Capture the cell that displays the provided text and extract its [X, Y] central coordinate. 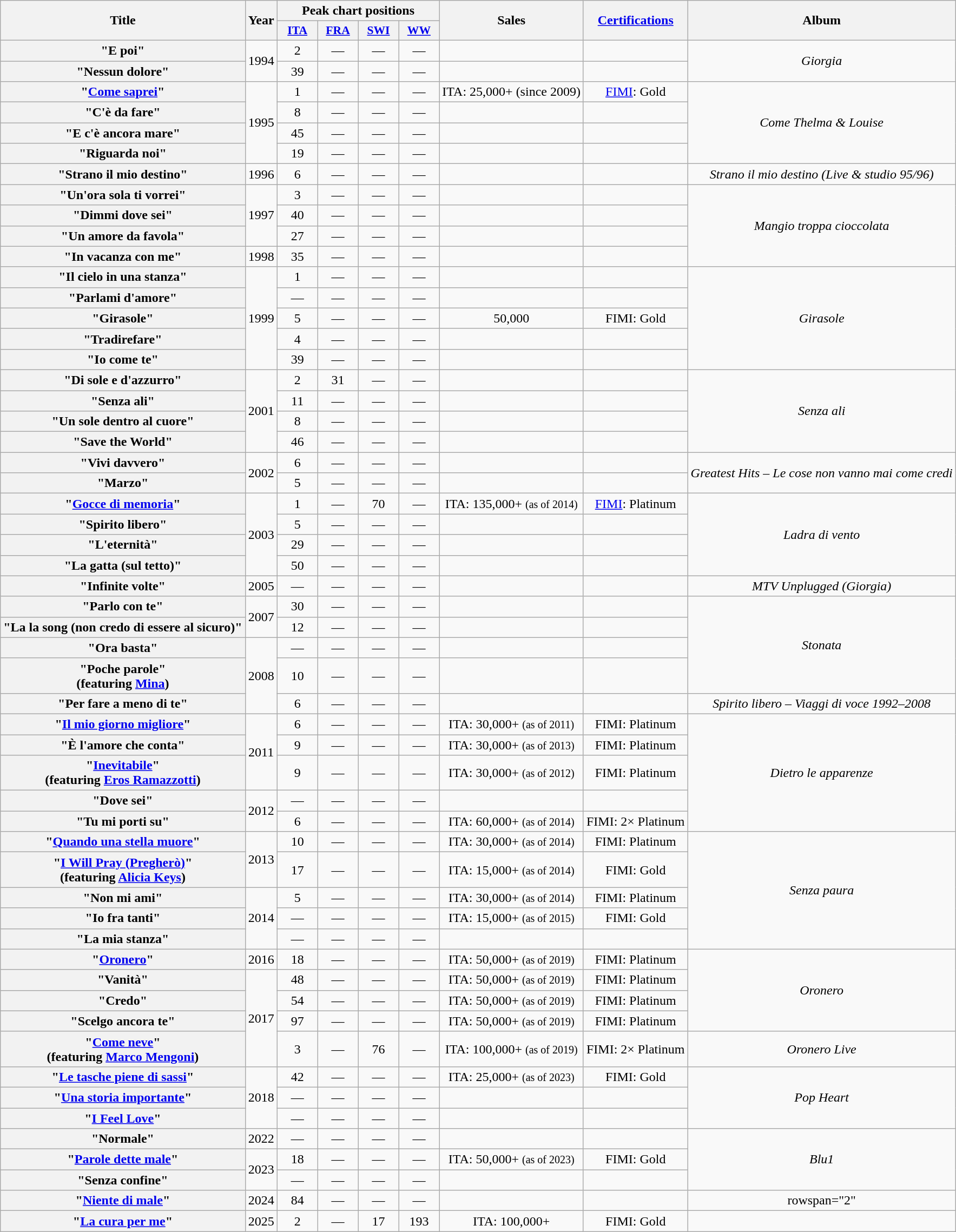
2023 [261, 1170]
Oronero Live [821, 1049]
29 [298, 545]
"Ora basta" [123, 648]
"Credo" [123, 1000]
2014 [261, 918]
"La gatta (sul tetto)" [123, 565]
1999 [261, 318]
2022 [261, 1139]
Album [821, 21]
2002 [261, 473]
Blu1 [821, 1159]
ITA: 30,000+ (as of 2011) [512, 724]
97 [298, 1021]
"Scelgo ancora te" [123, 1021]
"Strano il mio destino" [123, 174]
ITA: 30,000+ (as of 2012) [512, 773]
ITA: 15,000+ (as of 2015) [512, 918]
ITA: 135,000+ (as of 2014) [512, 504]
"Di sole e d'azzurro" [123, 380]
1998 [261, 256]
"Per fare a meno di te" [123, 703]
ITA: 50,000+ (as of 2023) [512, 1159]
"Dimmi dove sei" [123, 215]
WW [419, 31]
"Dove sei" [123, 801]
27 [298, 236]
2011 [261, 752]
"La la song (non credo di essere al sicuro)" [123, 627]
2008 [261, 675]
Senza ali [821, 411]
Spirito libero – Viaggi di voce 1992–2008 [821, 703]
Pop Heart [821, 1097]
"Infinite volte" [123, 586]
FRA [338, 31]
12 [298, 627]
1996 [261, 174]
2017 [261, 1018]
"Tu mi porti su" [123, 821]
Greatest Hits – Le cose non vanno mai come credi [821, 473]
42 [298, 1077]
Giorgia [821, 61]
"Io come te" [123, 359]
"Gocce di memoria" [123, 504]
Sales [512, 21]
ITA: 25,000+ (as of 2023) [512, 1077]
4 [298, 339]
2013 [261, 859]
"Parole dette male" [123, 1159]
2005 [261, 586]
"Un sole dentro al cuore" [123, 421]
ITA: 60,000+ (as of 2014) [512, 821]
"E c'è ancora mare" [123, 133]
84 [298, 1201]
2025 [261, 1221]
19 [298, 154]
"Un amore da favola" [123, 236]
"Io fra tanti" [123, 918]
35 [298, 256]
31 [338, 380]
70 [379, 504]
"Parlo con te" [123, 607]
"Riguarda noi" [123, 154]
Title [123, 21]
ITA: 100,000+ (as of 2019) [512, 1049]
2018 [261, 1097]
"Non mi ami" [123, 898]
Peak chart positions [358, 11]
"Save the World" [123, 442]
1994 [261, 61]
Oronero [821, 990]
"E poi" [123, 50]
"Niente di male" [123, 1201]
Come Thelma & Louise [821, 123]
"Poche parole"(featuring Mina) [123, 675]
"Vanità" [123, 980]
Dietro le apparenze [821, 773]
Ladra di vento [821, 535]
Strano il mio destino (Live & studio 95/96) [821, 174]
46 [298, 442]
Stonata [821, 645]
ITA [298, 31]
45 [298, 133]
"Il mio giorno migliore" [123, 724]
"Marzo" [123, 483]
30 [298, 607]
"Oronero" [123, 959]
"Nessun dolore" [123, 71]
"L'eternità" [123, 545]
Senza paura [821, 891]
Girasole [821, 318]
"La cura per me" [123, 1221]
"Senza ali" [123, 401]
ITA: 15,000+ (as of 2014) [512, 870]
SWI [379, 31]
"Normale" [123, 1139]
ITA: 100,000+ [512, 1221]
"C'è da fare" [123, 113]
48 [298, 980]
2012 [261, 811]
11 [298, 401]
"Senza confine" [123, 1180]
rowspan="2" [821, 1201]
1995 [261, 123]
"Tradirefare" [123, 339]
"I Will Pray (Pregherò)"(featuring Alicia Keys) [123, 870]
50,000 [512, 318]
2024 [261, 1201]
"Come neve"(featuring Marco Mengoni) [123, 1049]
"I Feel Love" [123, 1118]
"Parlami d'amore" [123, 298]
ITA: 25,000+ (since 2009) [512, 92]
"La mia stanza" [123, 939]
54 [298, 1000]
2003 [261, 535]
"In vacanza con me" [123, 256]
"Spirito libero" [123, 524]
"Le tasche piene di sassi" [123, 1077]
"È l'amore che conta" [123, 745]
"Un'ora sola ti vorrei" [123, 195]
2001 [261, 411]
Mangio troppa cioccolata [821, 226]
Year [261, 21]
2007 [261, 617]
"Il cielo in una stanza" [123, 277]
"Inevitabile"(featuring Eros Ramazzotti) [123, 773]
76 [379, 1049]
40 [298, 215]
"Girasole" [123, 318]
1997 [261, 215]
"Quando una stella muore" [123, 842]
ITA: 30,000+ (as of 2013) [512, 745]
MTV Unplugged (Giorgia) [821, 586]
193 [419, 1221]
"Una storia importante" [123, 1097]
"Vivi davvero" [123, 463]
Certifications [635, 21]
2016 [261, 959]
50 [298, 565]
"Come saprei" [123, 92]
